From the cell containing the given text, extract its center point as [x, y] coordinate. 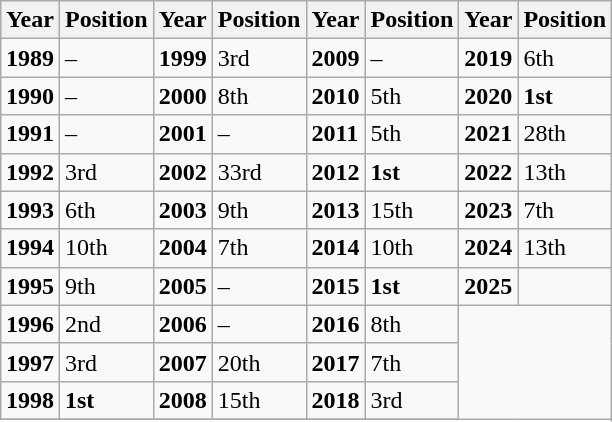
2019 [488, 58]
2002 [182, 172]
2012 [336, 172]
2008 [182, 400]
2015 [336, 286]
2000 [182, 96]
2010 [336, 96]
1993 [30, 210]
20th [259, 362]
2021 [488, 134]
2017 [336, 362]
2025 [488, 286]
2009 [336, 58]
33rd [259, 172]
2001 [182, 134]
1996 [30, 324]
2003 [182, 210]
2016 [336, 324]
1992 [30, 172]
1997 [30, 362]
1990 [30, 96]
2014 [336, 248]
1998 [30, 400]
1999 [182, 58]
2006 [182, 324]
1991 [30, 134]
2018 [336, 400]
2013 [336, 210]
1989 [30, 58]
2011 [336, 134]
2023 [488, 210]
1995 [30, 286]
2005 [182, 286]
2004 [182, 248]
2022 [488, 172]
2024 [488, 248]
28th [565, 134]
1994 [30, 248]
2007 [182, 362]
2nd [106, 324]
2020 [488, 96]
